From the cell containing the given text, extract its center point as (X, Y) coordinate. 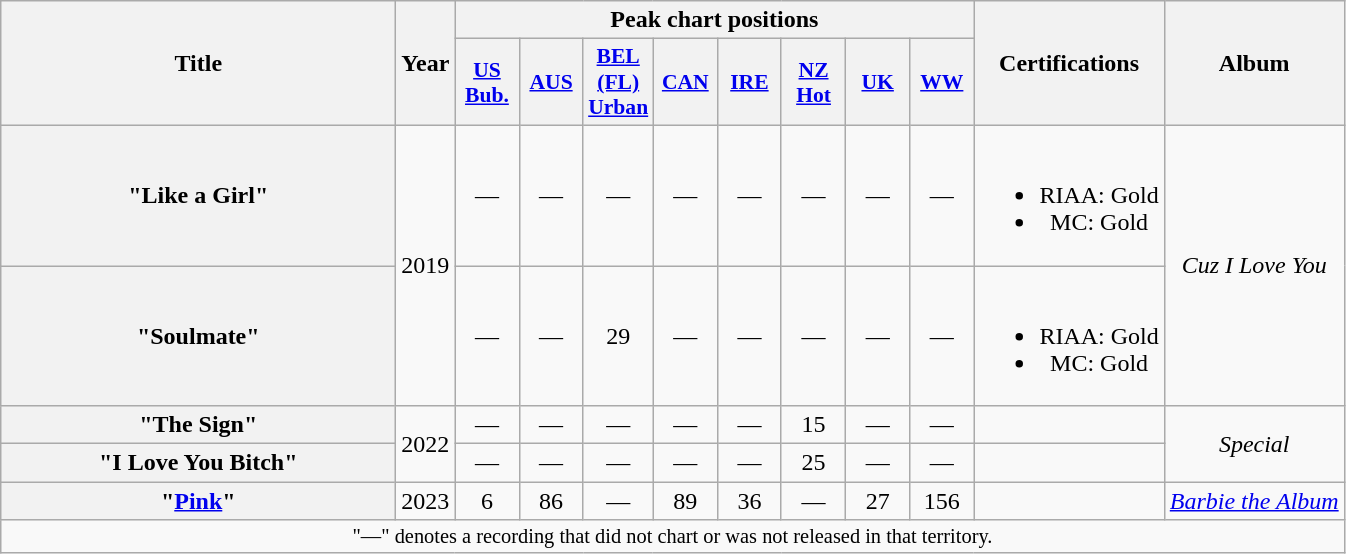
156 (942, 501)
USBub. (487, 82)
2023 (426, 501)
"—" denotes a recording that did not chart or was not released in that territory. (672, 537)
2019 (426, 265)
Certifications (1069, 64)
IRE (749, 82)
BEL(FL)Urban (618, 82)
27 (878, 501)
Album (1254, 64)
15 (813, 425)
"I Love You Bitch" (198, 463)
36 (749, 501)
Cuz I Love You (1254, 265)
"The Sign" (198, 425)
6 (487, 501)
89 (685, 501)
"Soulmate" (198, 336)
2022 (426, 444)
29 (618, 336)
Title (198, 64)
Year (426, 64)
86 (551, 501)
NZHot (813, 82)
WW (942, 82)
"Pink" (198, 501)
Peak chart positions (714, 20)
CAN (685, 82)
Barbie the Album (1254, 501)
AUS (551, 82)
Special (1254, 444)
"Like a Girl" (198, 195)
UK (878, 82)
25 (813, 463)
